Return [X, Y] of the center of cell containing provided text 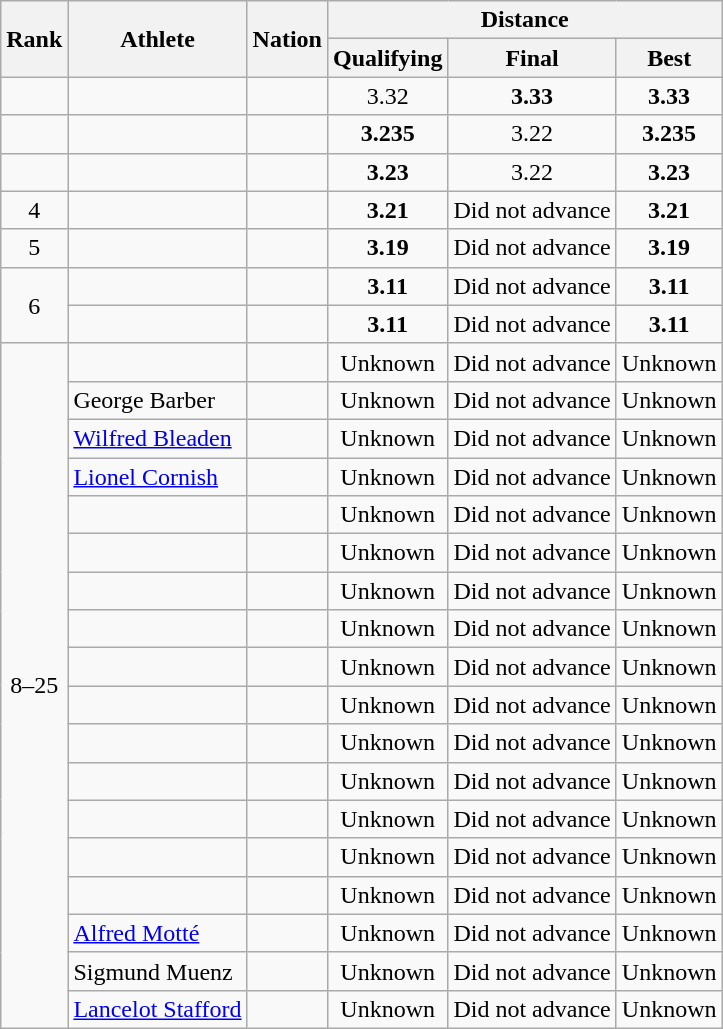
Athlete [158, 39]
Rank [34, 39]
6 [34, 305]
Best [669, 58]
Nation [287, 39]
George Barber [158, 400]
4 [34, 210]
Alfred Motté [158, 933]
Final [532, 58]
5 [34, 248]
8–25 [34, 686]
Distance [524, 20]
Lancelot Stafford [158, 1009]
3.32 [387, 96]
Qualifying [387, 58]
Lionel Cornish [158, 477]
Wilfred Bleaden [158, 438]
Sigmund Muenz [158, 971]
